Provide the [x, y] coordinate of the cell's center where the given text is located.  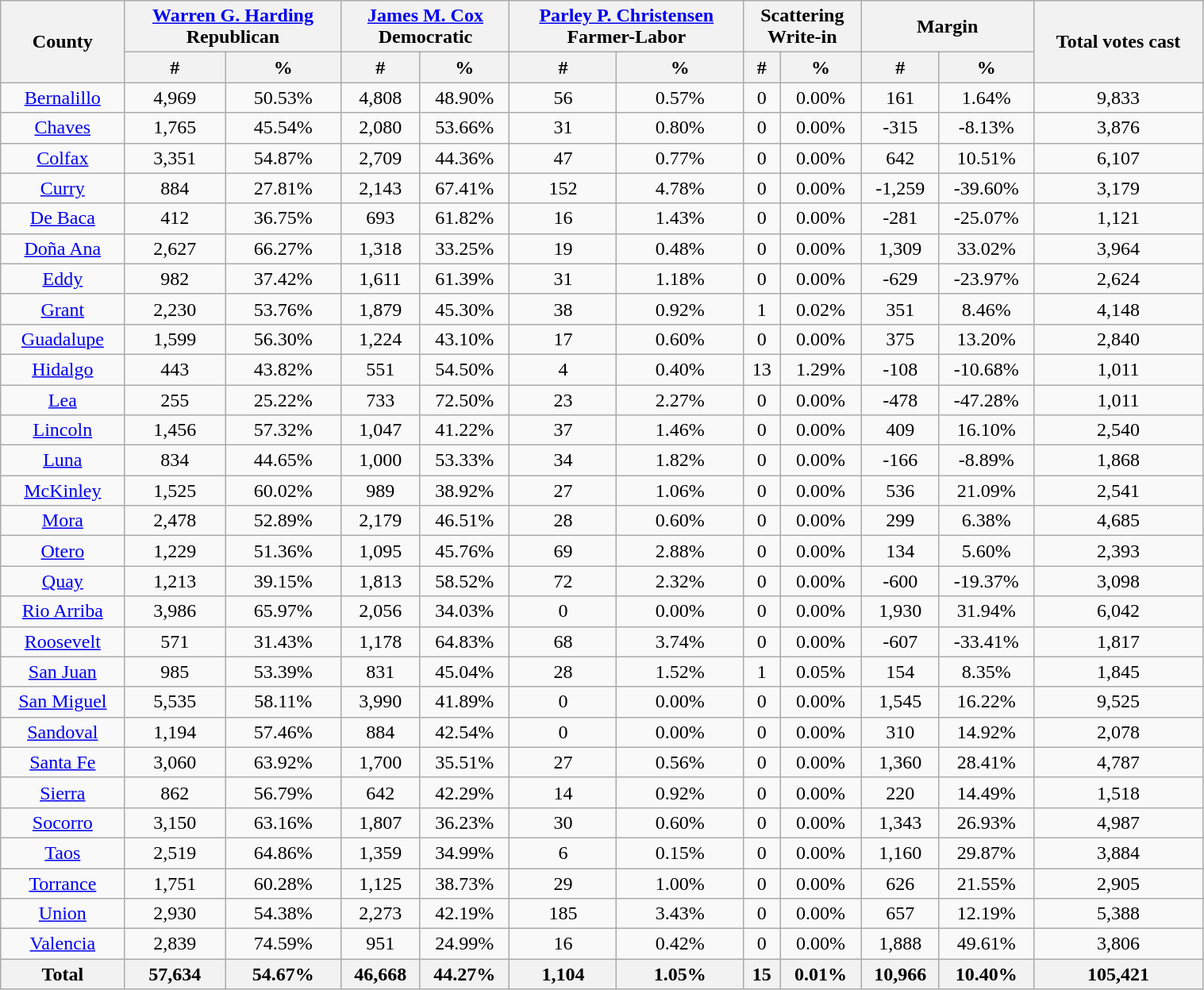
0.77% [680, 158]
46,668 [380, 974]
48.90% [464, 98]
2,930 [175, 914]
10.51% [986, 158]
41.22% [464, 430]
10.40% [986, 974]
Colfax [63, 158]
3,806 [1118, 944]
2,393 [1118, 551]
1,765 [175, 128]
28.41% [986, 762]
42.19% [464, 914]
Roosevelt [63, 641]
-10.68% [986, 369]
1,751 [175, 884]
1,229 [175, 551]
1,888 [900, 944]
-19.37% [986, 581]
1,213 [175, 581]
42.29% [464, 792]
45.54% [283, 128]
44.65% [283, 460]
60.02% [283, 491]
8.46% [986, 309]
443 [175, 369]
56.79% [283, 792]
657 [900, 914]
45.04% [464, 672]
Quay [63, 581]
1,360 [900, 762]
1,125 [380, 884]
Sierra [63, 792]
9,525 [1118, 702]
14 [564, 792]
29 [564, 884]
27.81% [283, 188]
3,060 [175, 762]
16.10% [986, 430]
105,421 [1118, 974]
-315 [900, 128]
2.32% [680, 581]
-281 [900, 218]
1,121 [1118, 218]
1,343 [900, 822]
3,990 [380, 702]
733 [380, 399]
2,143 [380, 188]
58.52% [464, 581]
Union [63, 914]
24.99% [464, 944]
1,813 [380, 581]
571 [175, 641]
54.87% [283, 158]
33.02% [986, 248]
834 [175, 460]
8.35% [986, 672]
1.00% [680, 884]
James M. CoxDemocratic [425, 27]
30 [564, 822]
1,309 [900, 248]
2,273 [380, 914]
44.27% [464, 974]
161 [900, 98]
County [63, 41]
3,098 [1118, 581]
San Juan [63, 672]
2,627 [175, 248]
-8.13% [986, 128]
5.60% [986, 551]
412 [175, 218]
2.88% [680, 551]
Total votes cast [1118, 41]
44.36% [464, 158]
38 [564, 309]
33.25% [464, 248]
1.64% [986, 98]
1.18% [680, 279]
0.42% [680, 944]
68 [564, 641]
3,986 [175, 611]
1,930 [900, 611]
1,807 [380, 822]
Hidalgo [63, 369]
1.29% [821, 369]
Parley P. ChristensenFarmer-Labor [627, 27]
1,224 [380, 339]
3.43% [680, 914]
45.30% [464, 309]
31.43% [283, 641]
54.50% [464, 369]
6.38% [986, 521]
1.06% [680, 491]
41.89% [464, 702]
14.92% [986, 732]
0.05% [821, 672]
51.36% [283, 551]
1,318 [380, 248]
185 [564, 914]
66.27% [283, 248]
862 [175, 792]
Bernalillo [63, 98]
0.01% [821, 974]
3,179 [1118, 188]
37.42% [283, 279]
Mora [63, 521]
64.83% [464, 641]
0.57% [680, 98]
2,709 [380, 158]
982 [175, 279]
43.10% [464, 339]
134 [900, 551]
49.61% [986, 944]
61.82% [464, 218]
38.92% [464, 491]
57.46% [283, 732]
39.15% [283, 581]
299 [900, 521]
1,599 [175, 339]
Torrance [63, 884]
Warren G. HardingRepublican [233, 27]
375 [900, 339]
0.80% [680, 128]
19 [564, 248]
2,078 [1118, 732]
4,148 [1118, 309]
Taos [63, 853]
0.48% [680, 248]
Lea [63, 399]
6,107 [1118, 158]
1,525 [175, 491]
0.02% [821, 309]
34.99% [464, 853]
2,541 [1118, 491]
San Miguel [63, 702]
Grant [63, 309]
52.89% [283, 521]
220 [900, 792]
57.32% [283, 430]
409 [900, 430]
-600 [900, 581]
1,611 [380, 279]
2.27% [680, 399]
-166 [900, 460]
72.50% [464, 399]
255 [175, 399]
-478 [900, 399]
2,839 [175, 944]
Lincoln [63, 430]
536 [900, 491]
-25.07% [986, 218]
64.86% [283, 853]
34 [564, 460]
56 [564, 98]
Curry [63, 188]
1,545 [900, 702]
4.78% [680, 188]
Sandoval [63, 732]
1,160 [900, 853]
154 [900, 672]
35.51% [464, 762]
-47.28% [986, 399]
1,879 [380, 309]
46.51% [464, 521]
14.49% [986, 792]
12.19% [986, 914]
2,905 [1118, 884]
67.41% [464, 188]
626 [900, 884]
2,080 [380, 128]
45.76% [464, 551]
985 [175, 672]
50.53% [283, 98]
53.39% [283, 672]
54.38% [283, 914]
Luna [63, 460]
42.54% [464, 732]
31.94% [986, 611]
-39.60% [986, 188]
4,969 [175, 98]
2,519 [175, 853]
0.40% [680, 369]
26.93% [986, 822]
2,179 [380, 521]
951 [380, 944]
60.28% [283, 884]
4,685 [1118, 521]
2,478 [175, 521]
2,230 [175, 309]
3.74% [680, 641]
69 [564, 551]
13 [762, 369]
63.92% [283, 762]
Otero [63, 551]
13.20% [986, 339]
3,351 [175, 158]
351 [900, 309]
43.82% [283, 369]
25.22% [283, 399]
1,047 [380, 430]
3,876 [1118, 128]
Doña Ana [63, 248]
989 [380, 491]
65.97% [283, 611]
1,700 [380, 762]
63.16% [283, 822]
-23.97% [986, 279]
21.09% [986, 491]
Santa Fe [63, 762]
53.33% [464, 460]
831 [380, 672]
1,518 [1118, 792]
-629 [900, 279]
1,194 [175, 732]
54.67% [283, 974]
3,150 [175, 822]
29.87% [986, 853]
6,042 [1118, 611]
61.39% [464, 279]
Chaves [63, 128]
-607 [900, 641]
23 [564, 399]
Margin [948, 27]
4,808 [380, 98]
1,456 [175, 430]
2,056 [380, 611]
310 [900, 732]
1,359 [380, 853]
-33.41% [986, 641]
-8.89% [986, 460]
6 [564, 853]
1.82% [680, 460]
1,104 [564, 974]
36.23% [464, 822]
5,388 [1118, 914]
4,987 [1118, 822]
ScatteringWrite-in [802, 27]
Guadalupe [63, 339]
56.30% [283, 339]
2,624 [1118, 279]
-1,259 [900, 188]
1,845 [1118, 672]
53.66% [464, 128]
1.43% [680, 218]
152 [564, 188]
-108 [900, 369]
1,178 [380, 641]
0.15% [680, 853]
16.22% [986, 702]
1.46% [680, 430]
5,535 [175, 702]
1.52% [680, 672]
9,833 [1118, 98]
Rio Arriba [63, 611]
3,884 [1118, 853]
10,966 [900, 974]
Total [63, 974]
4,787 [1118, 762]
17 [564, 339]
1,000 [380, 460]
58.11% [283, 702]
1,095 [380, 551]
0.56% [680, 762]
15 [762, 974]
57,634 [175, 974]
551 [380, 369]
De Baca [63, 218]
53.76% [283, 309]
2,540 [1118, 430]
1,817 [1118, 641]
Socorro [63, 822]
1.05% [680, 974]
72 [564, 581]
693 [380, 218]
21.55% [986, 884]
2,840 [1118, 339]
74.59% [283, 944]
36.75% [283, 218]
1,868 [1118, 460]
4 [564, 369]
38.73% [464, 884]
Valencia [63, 944]
Eddy [63, 279]
3,964 [1118, 248]
47 [564, 158]
37 [564, 430]
McKinley [63, 491]
34.03% [464, 611]
